Pinpoint the cell where the given text exists, returning its (x, y) midpoint coordinate. 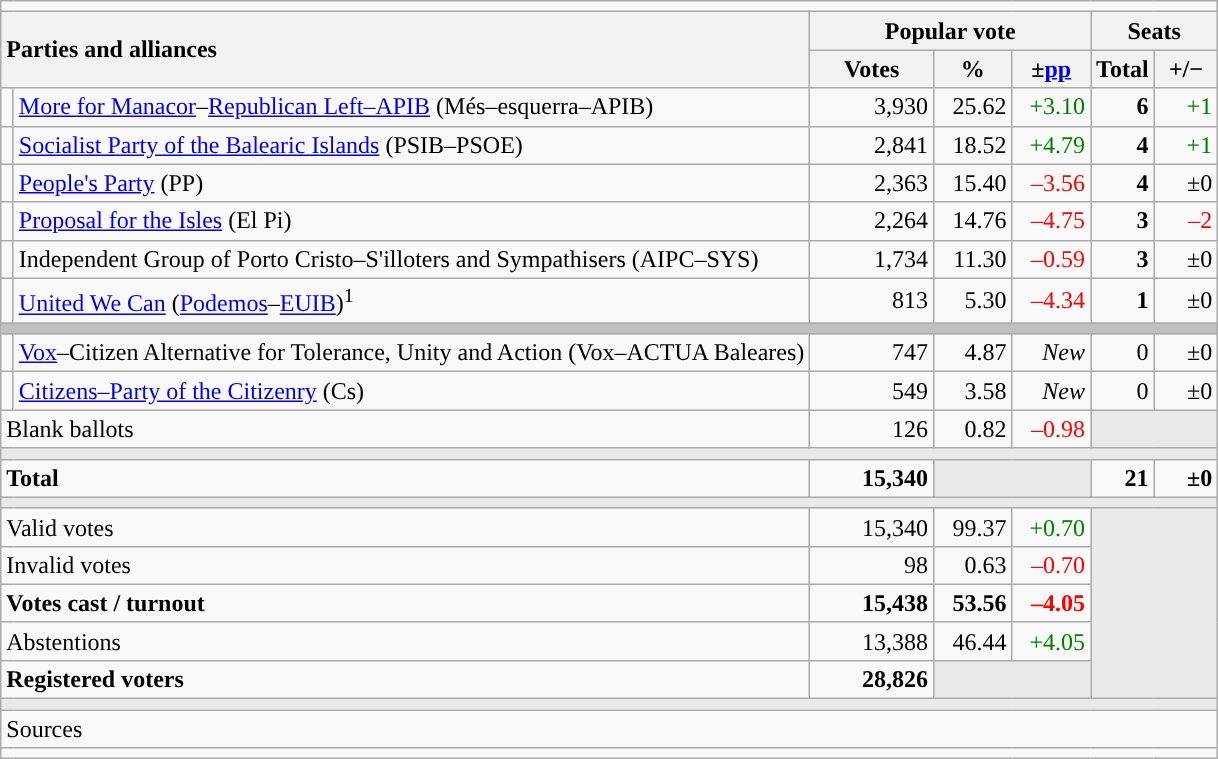
+/− (1186, 69)
2,264 (872, 221)
Abstentions (406, 641)
Valid votes (406, 527)
–0.59 (1052, 259)
Popular vote (950, 31)
Socialist Party of the Balearic Islands (PSIB–PSOE) (412, 145)
13,388 (872, 641)
3.58 (972, 391)
4.87 (972, 353)
1 (1123, 300)
–0.98 (1052, 429)
% (972, 69)
2,363 (872, 183)
2,841 (872, 145)
Citizens–Party of the Citizenry (Cs) (412, 391)
+3.10 (1052, 107)
Blank ballots (406, 429)
Seats (1154, 31)
–4.05 (1052, 603)
+4.79 (1052, 145)
Proposal for the Isles (El Pi) (412, 221)
0.82 (972, 429)
53.56 (972, 603)
5.30 (972, 300)
98 (872, 565)
18.52 (972, 145)
15.40 (972, 183)
Registered voters (406, 679)
+4.05 (1052, 641)
0.63 (972, 565)
11.30 (972, 259)
–0.70 (1052, 565)
More for Manacor–Republican Left–APIB (Més–esquerra–APIB) (412, 107)
549 (872, 391)
28,826 (872, 679)
99.37 (972, 527)
Parties and alliances (406, 50)
People's Party (PP) (412, 183)
+0.70 (1052, 527)
–4.75 (1052, 221)
747 (872, 353)
Vox–Citizen Alternative for Tolerance, Unity and Action (Vox–ACTUA Baleares) (412, 353)
–4.34 (1052, 300)
126 (872, 429)
21 (1123, 478)
15,438 (872, 603)
Votes cast / turnout (406, 603)
46.44 (972, 641)
813 (872, 300)
Sources (610, 729)
25.62 (972, 107)
Independent Group of Porto Cristo–S'illoters and Sympathisers (AIPC–SYS) (412, 259)
–3.56 (1052, 183)
6 (1123, 107)
±pp (1052, 69)
1,734 (872, 259)
3,930 (872, 107)
14.76 (972, 221)
Votes (872, 69)
Invalid votes (406, 565)
–2 (1186, 221)
United We Can (Podemos–EUIB)1 (412, 300)
